Capture the cell that displays the provided text and extract its (X, Y) central coordinate. 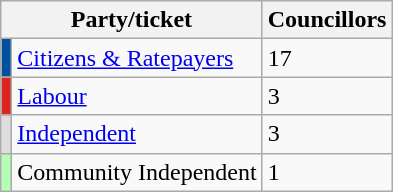
Councillors (327, 20)
Independent (137, 134)
17 (327, 58)
Labour (137, 96)
Citizens & Ratepayers (137, 58)
1 (327, 172)
Community Independent (137, 172)
Party/ticket (132, 20)
